For the text-containing cell, return its midpoint in [x, y] coordinate format. 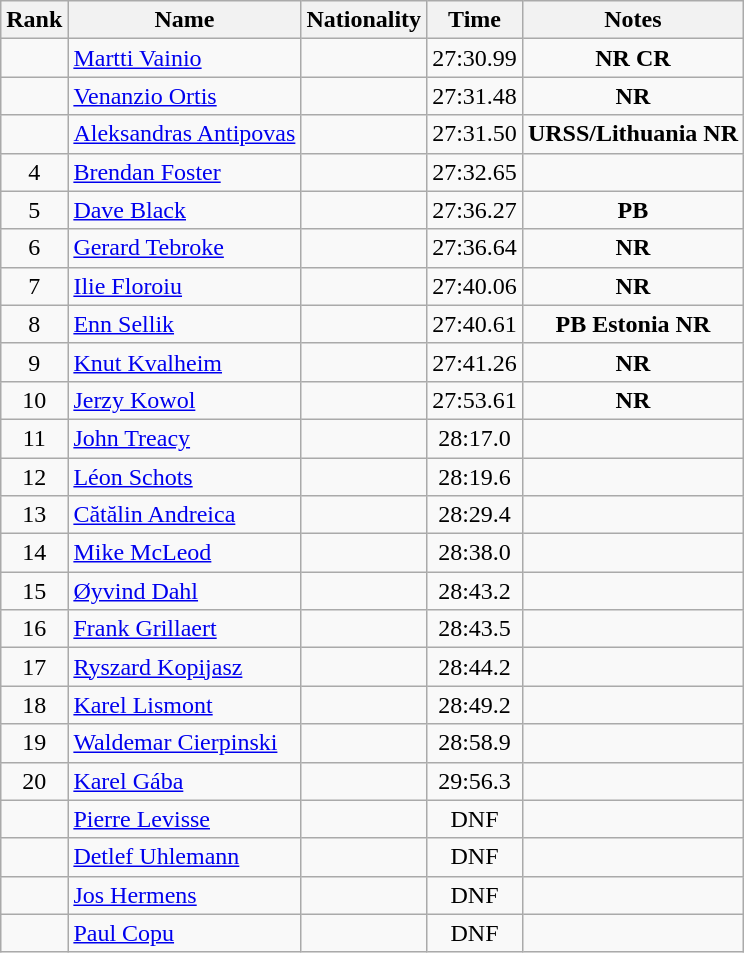
Karel Gába [184, 781]
17 [34, 667]
NR CR [632, 58]
27:36.64 [475, 248]
27:41.26 [475, 362]
5 [34, 210]
Cătălin Andreica [184, 515]
20 [34, 781]
Jerzy Kowol [184, 400]
Gerard Tebroke [184, 248]
11 [34, 438]
4 [34, 172]
27:40.61 [475, 324]
Øyvind Dahl [184, 591]
Nationality [364, 20]
28:19.6 [475, 477]
8 [34, 324]
Léon Schots [184, 477]
27:31.48 [475, 96]
Ryszard Kopijasz [184, 667]
27:40.06 [475, 286]
12 [34, 477]
Brendan Foster [184, 172]
28:44.2 [475, 667]
Martti Vainio [184, 58]
28:43.2 [475, 591]
28:43.5 [475, 629]
PB Estonia NR [632, 324]
Knut Kvalheim [184, 362]
PB [632, 210]
Pierre Levisse [184, 819]
Waldemar Cierpinski [184, 743]
27:30.99 [475, 58]
27:53.61 [475, 400]
Frank Grillaert [184, 629]
Dave Black [184, 210]
28:38.0 [475, 553]
URSS/Lithuania NR [632, 134]
28:17.0 [475, 438]
28:49.2 [475, 705]
Detlef Uhlemann [184, 857]
27:36.27 [475, 210]
28:29.4 [475, 515]
19 [34, 743]
9 [34, 362]
16 [34, 629]
27:31.50 [475, 134]
John Treacy [184, 438]
Enn Sellik [184, 324]
Time [475, 20]
Mike McLeod [184, 553]
14 [34, 553]
13 [34, 515]
18 [34, 705]
Rank [34, 20]
10 [34, 400]
6 [34, 248]
Ilie Floroiu [184, 286]
Name [184, 20]
Aleksandras Antipovas [184, 134]
29:56.3 [475, 781]
Paul Copu [184, 933]
Notes [632, 20]
Jos Hermens [184, 895]
7 [34, 286]
28:58.9 [475, 743]
Venanzio Ortis [184, 96]
27:32.65 [475, 172]
Karel Lismont [184, 705]
15 [34, 591]
